Determine the (x, y) coordinate at the center of the cell enclosing the given text.  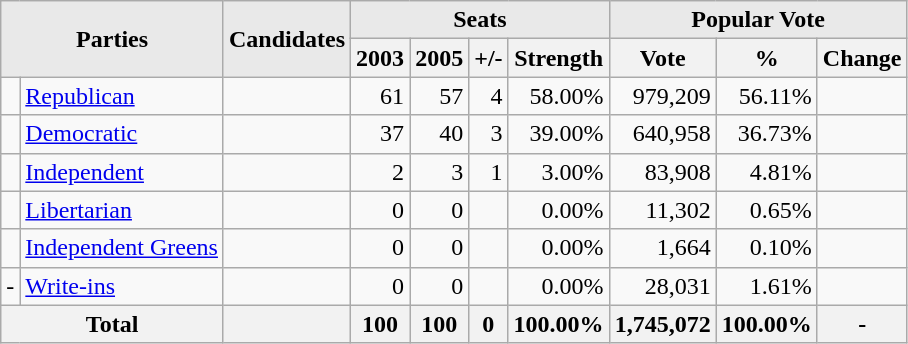
Republican (122, 96)
Democratic (122, 134)
Parties (112, 39)
3.00% (558, 172)
1,745,072 (662, 324)
40 (440, 134)
2003 (380, 58)
Total (112, 324)
36.73% (766, 134)
% (766, 58)
Seats (480, 20)
11,302 (662, 210)
640,958 (662, 134)
Vote (662, 58)
4 (488, 96)
Strength (558, 58)
61 (380, 96)
0.10% (766, 248)
+/- (488, 58)
37 (380, 134)
83,908 (662, 172)
57 (440, 96)
1 (488, 172)
0.65% (766, 210)
979,209 (662, 96)
2005 (440, 58)
1,664 (662, 248)
39.00% (558, 134)
Change (862, 58)
1.61% (766, 286)
Candidates (286, 39)
Independent (122, 172)
Popular Vote (758, 20)
28,031 (662, 286)
Write-ins (122, 286)
Libertarian (122, 210)
Independent Greens (122, 248)
2 (380, 172)
56.11% (766, 96)
58.00% (558, 96)
4.81% (766, 172)
